Return the (X, Y) coordinate for the center point of the cell that contains the specified text.  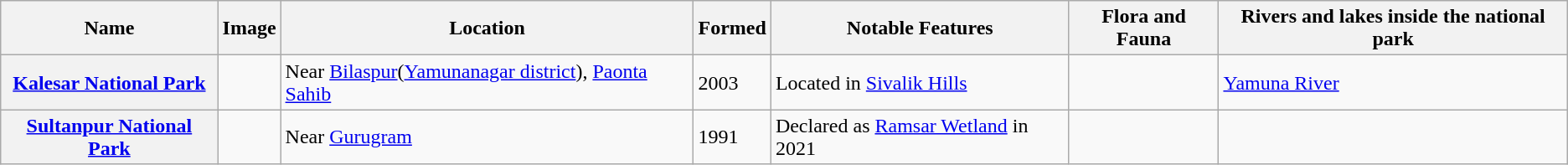
Near Bilaspur(Yamunanagar district), Paonta Sahib (487, 82)
Formed (732, 28)
Image (250, 28)
Located in Sivalik Hills (920, 82)
Near Gurugram (487, 137)
Declared as Ramsar Wetland in 2021 (920, 137)
Kalesar National Park (109, 82)
Rivers and lakes inside the national park (1393, 28)
Sultanpur National Park (109, 137)
Notable Features (920, 28)
Flora and Fauna (1144, 28)
2003 (732, 82)
1991 (732, 137)
Name (109, 28)
Location (487, 28)
Yamuna River (1393, 82)
